Capture the cell that displays the provided text and extract its [x, y] central coordinate. 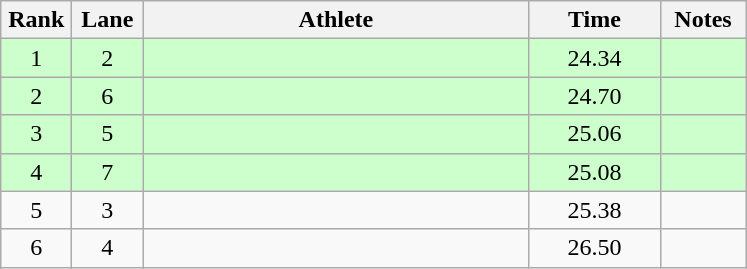
Notes [703, 20]
25.06 [594, 134]
24.70 [594, 96]
1 [36, 58]
24.34 [594, 58]
25.38 [594, 210]
26.50 [594, 248]
7 [108, 172]
25.08 [594, 172]
Rank [36, 20]
Time [594, 20]
Athlete [336, 20]
Lane [108, 20]
